Pinpoint the cell where the given text exists, returning its (x, y) midpoint coordinate. 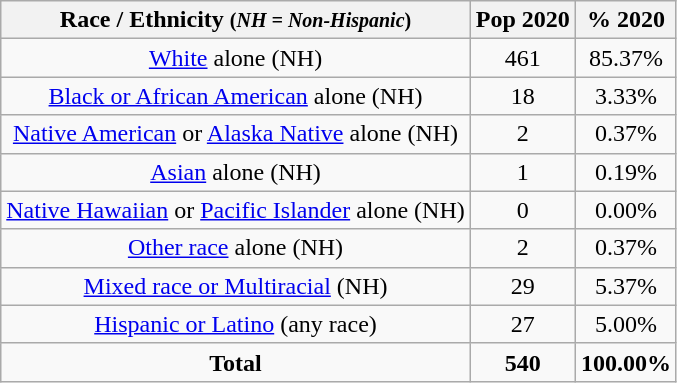
0 (522, 210)
100.00% (626, 362)
Pop 2020 (522, 20)
White alone (NH) (236, 58)
29 (522, 286)
1 (522, 172)
Mixed race or Multiracial (NH) (236, 286)
0.00% (626, 210)
Asian alone (NH) (236, 172)
461 (522, 58)
540 (522, 362)
Hispanic or Latino (any race) (236, 324)
Native Hawaiian or Pacific Islander alone (NH) (236, 210)
18 (522, 96)
Total (236, 362)
Other race alone (NH) (236, 248)
Black or African American alone (NH) (236, 96)
27 (522, 324)
Race / Ethnicity (NH = Non-Hispanic) (236, 20)
5.37% (626, 286)
3.33% (626, 96)
5.00% (626, 324)
85.37% (626, 58)
% 2020 (626, 20)
Native American or Alaska Native alone (NH) (236, 134)
0.19% (626, 172)
